Detect which cell encompasses the target text, then output its [X, Y] center coordinate. 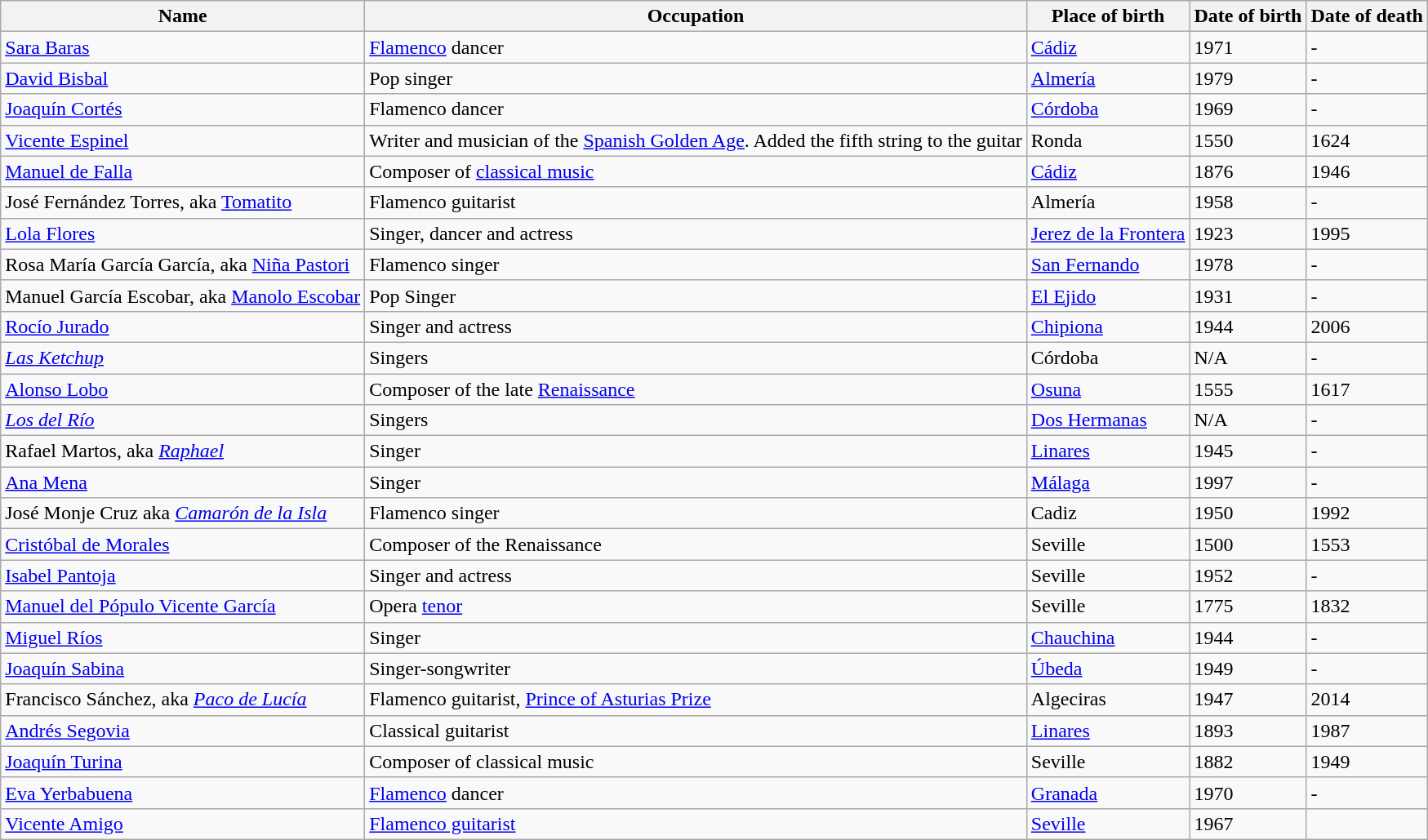
Date of death [1367, 16]
Classical guitarist [696, 731]
Miguel Ríos [183, 638]
Joaquín Sabina [183, 669]
1952 [1248, 576]
1624 [1367, 140]
1995 [1367, 233]
2006 [1367, 327]
1775 [1248, 607]
Isabel Pantoja [183, 576]
1946 [1367, 171]
Dos Hermanas [1108, 420]
Osuna [1108, 389]
Composer of the late Renaissance [696, 389]
Manuel del Pópulo Vicente García [183, 607]
Occupation [696, 16]
1555 [1248, 389]
Granada [1108, 793]
1550 [1248, 140]
José Monje Cruz aka Camarón de la Isla [183, 513]
Flamenco guitarist, Prince of Asturias Prize [696, 700]
Rocío Jurado [183, 327]
Eva Yerbabuena [183, 793]
Rafael Martos, aka Raphael [183, 451]
Joaquín Cortés [183, 109]
2014 [1367, 700]
1950 [1248, 513]
Manuel de Falla [183, 171]
Los del Río [183, 420]
1893 [1248, 731]
1945 [1248, 451]
José Fernández Torres, aka Tomatito [183, 202]
Francisco Sánchez, aka Paco de Lucía [183, 700]
1553 [1367, 544]
Singer, dancer and actress [696, 233]
Pop Singer [696, 296]
Vicente Amigo [183, 824]
Place of birth [1108, 16]
1969 [1248, 109]
Alonso Lobo [183, 389]
Úbeda [1108, 669]
1987 [1367, 731]
Jerez de la Frontera [1108, 233]
Singer-songwriter [696, 669]
1979 [1248, 78]
Date of birth [1248, 16]
David Bisbal [183, 78]
1923 [1248, 233]
1931 [1248, 296]
Composer of the Renaissance [696, 544]
Algeciras [1108, 700]
1970 [1248, 793]
1992 [1367, 513]
1971 [1248, 47]
1997 [1248, 482]
Ana Mena [183, 482]
1500 [1248, 544]
Manuel García Escobar, aka Manolo Escobar [183, 296]
Chipiona [1108, 327]
1978 [1248, 264]
Sara Baras [183, 47]
1958 [1248, 202]
1876 [1248, 171]
Joaquín Turina [183, 762]
Andrés Segovia [183, 731]
Pop singer [696, 78]
Name [183, 16]
1967 [1248, 824]
Málaga [1108, 482]
El Ejido [1108, 296]
1617 [1367, 389]
Lola Flores [183, 233]
Las Ketchup [183, 358]
Writer and musician of the Spanish Golden Age. Added the fifth string to the guitar [696, 140]
Vicente Espinel [183, 140]
Opera tenor [696, 607]
Chauchina [1108, 638]
San Fernando [1108, 264]
1882 [1248, 762]
Cristóbal de Morales [183, 544]
Rosa María García García, aka Niña Pastori [183, 264]
1947 [1248, 700]
Ronda [1108, 140]
Cadiz [1108, 513]
1832 [1367, 607]
